Determine the [x, y] coordinate at the center of the cell enclosing the given text.  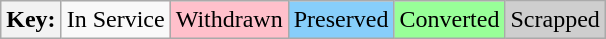
Withdrawn [229, 20]
In Service [116, 20]
Scrapped [555, 20]
Key: [31, 20]
Converted [450, 20]
Preserved [341, 20]
